Capture the cell that displays the provided text and extract its [x, y] central coordinate. 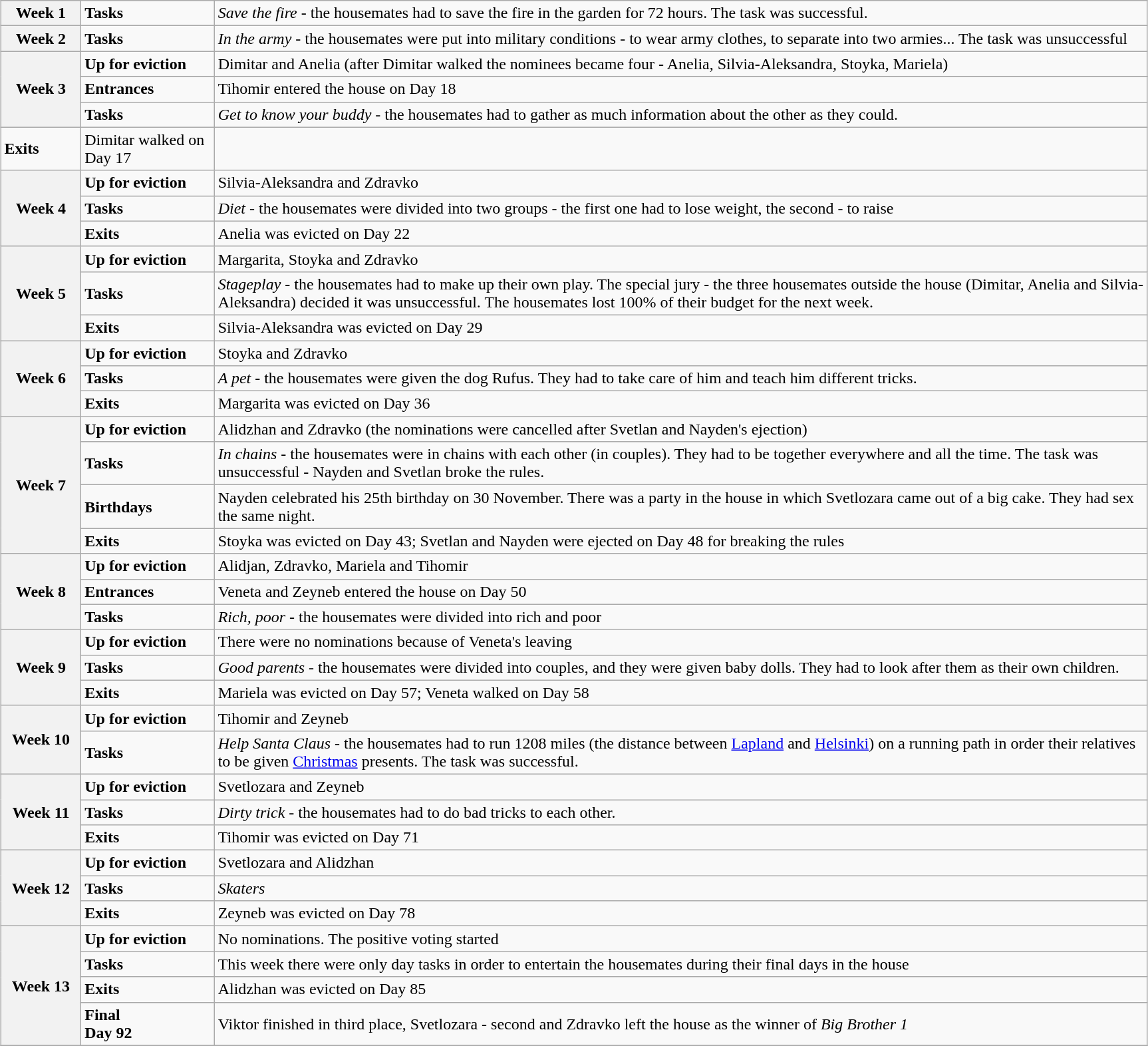
Dimitar and Anelia (after Dimitar walked the nominees became four - Anelia, Silvia-Aleksandra, Stoyka, Mariela) [681, 64]
Stoyka was evicted on Day 43; Svetlan and Nayden were ejected on Day 48 for breaking the rules [681, 541]
No nominations. The positive voting started [681, 939]
Week 8 [41, 592]
Week 7 [41, 485]
Week 9 [41, 667]
Week 11 [41, 812]
Get to know your buddy - the housemates had to gather as much information about the other as they could. [681, 114]
Alidzhan and Zdravko (the nominations were cancelled after Svetlan and Nayden's ejection) [681, 429]
Silvia-Aleksandra was evicted on Day 29 [681, 327]
A pet - the housemates were given the dog Rufus. They had to take care of him and teach him different tricks. [681, 379]
Good parents - the housemates were divided into couples, and they were given baby dolls. They had to look after them as their own children. [681, 667]
Diet - the housemates were divided into two groups - the first one had to lose weight, the second - to raise [681, 208]
Zeyneb was evicted on Day 78 [681, 914]
Dimitar walked on Day 17 [148, 149]
Tihomir was evicted on Day 71 [681, 838]
Week 10 [41, 740]
Dirty trick - the housemates had to do bad tricks to each other. [681, 812]
Birthdays [148, 507]
Week 1 [41, 13]
Week 2 [41, 39]
Week 5 [41, 293]
Week 6 [41, 379]
Svetlozara and Alidzhan [681, 863]
Veneta and Zeyneb entered the house on Day 50 [681, 592]
Skaters [681, 888]
Svetlozara and Zeyneb [681, 786]
Rich, poor - the housemates were divided into rich and poor [681, 617]
Margarita, Stoyka and Zdravko [681, 259]
Save the fire - the housemates had to save the fire in the garden for 72 hours. The task was successful. [681, 13]
Viktor finished in third place, Svetlozara - second and Zdravko left the house as the winner of Big Brother 1 [681, 1023]
Margarita was evicted on Day 36 [681, 404]
Tihomir entered the house on Day 18 [681, 89]
Week 3 [41, 89]
This week there were only day tasks in order to entertain the housemates during their final days in the house [681, 964]
Week 13 [41, 986]
Alidjan, Zdravko, Mariela and Tihomir [681, 566]
Anelia was evicted on Day 22 [681, 234]
Tihomir and Zeyneb [681, 718]
Stoyka and Zdravko [681, 353]
Alidzhan was evicted on Day 85 [681, 989]
Week 4 [41, 208]
There were no nominations because of Veneta's leaving [681, 642]
Week 12 [41, 888]
Mariela was evicted on Day 57; Veneta walked on Day 58 [681, 693]
In the army - the housemates were put into military conditions - to wear army clothes, to separate into two armies... The task was unsuccessful [681, 39]
FinalDay 92 [148, 1023]
Silvia-Aleksandra and Zdravko [681, 183]
